Detect which cell encompasses the target text, then output its (X, Y) center coordinate. 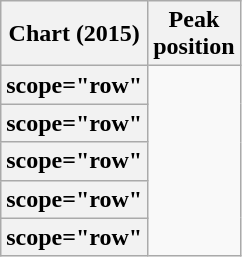
Chart (2015) (74, 34)
Peak position (194, 34)
